Return the [X, Y] coordinate for the center point of the cell that contains the specified text.  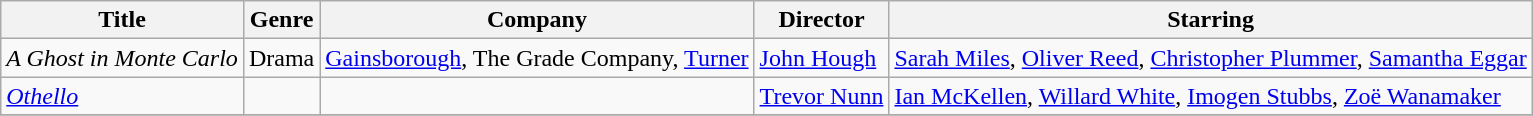
Othello [122, 96]
Ian McKellen, Willard White, Imogen Stubbs, Zoë Wanamaker [1210, 96]
Drama [281, 58]
Director [822, 20]
Company [537, 20]
A Ghost in Monte Carlo [122, 58]
Gainsborough, The Grade Company, Turner [537, 58]
Starring [1210, 20]
Trevor Nunn [822, 96]
Sarah Miles, Oliver Reed, Christopher Plummer, Samantha Eggar [1210, 58]
John Hough [822, 58]
Title [122, 20]
Genre [281, 20]
